Search for the cell housing the specified text and yield its (X, Y) center coordinate. 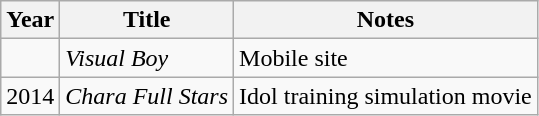
Notes (386, 20)
2014 (30, 96)
Chara Full Stars (147, 96)
Title (147, 20)
Year (30, 20)
Mobile site (386, 58)
Idol training simulation movie (386, 96)
Visual Boy (147, 58)
